Scan for the cell matching the given text and deliver its [X, Y] coordinate at center. 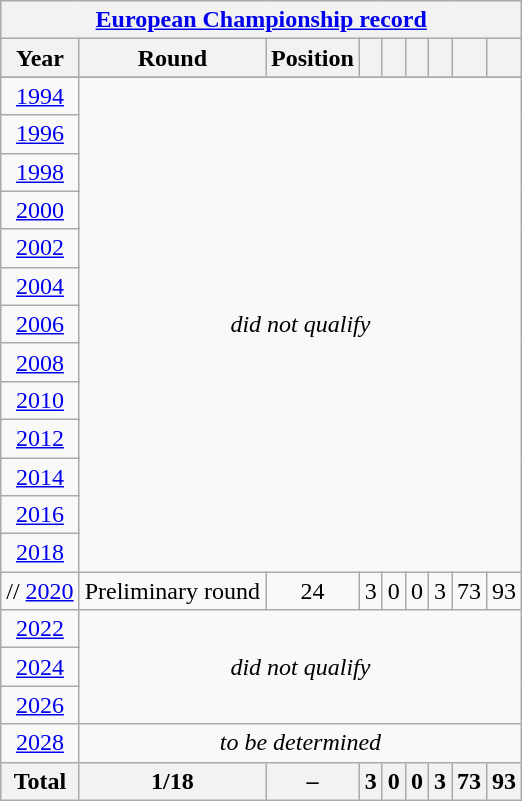
Round [172, 58]
1/18 [172, 781]
Year [40, 58]
// 2020 [40, 591]
1996 [40, 134]
to be determined [300, 743]
2002 [40, 248]
2028 [40, 743]
2022 [40, 629]
Total [40, 781]
2016 [40, 515]
2010 [40, 400]
European Championship record [262, 20]
2008 [40, 362]
Preliminary round [172, 591]
2026 [40, 705]
24 [313, 591]
2000 [40, 210]
1994 [40, 96]
2006 [40, 324]
2018 [40, 553]
2004 [40, 286]
2024 [40, 667]
– [313, 781]
2012 [40, 438]
Position [313, 58]
2014 [40, 477]
1998 [40, 172]
